For the text-containing cell, return its midpoint in [x, y] coordinate format. 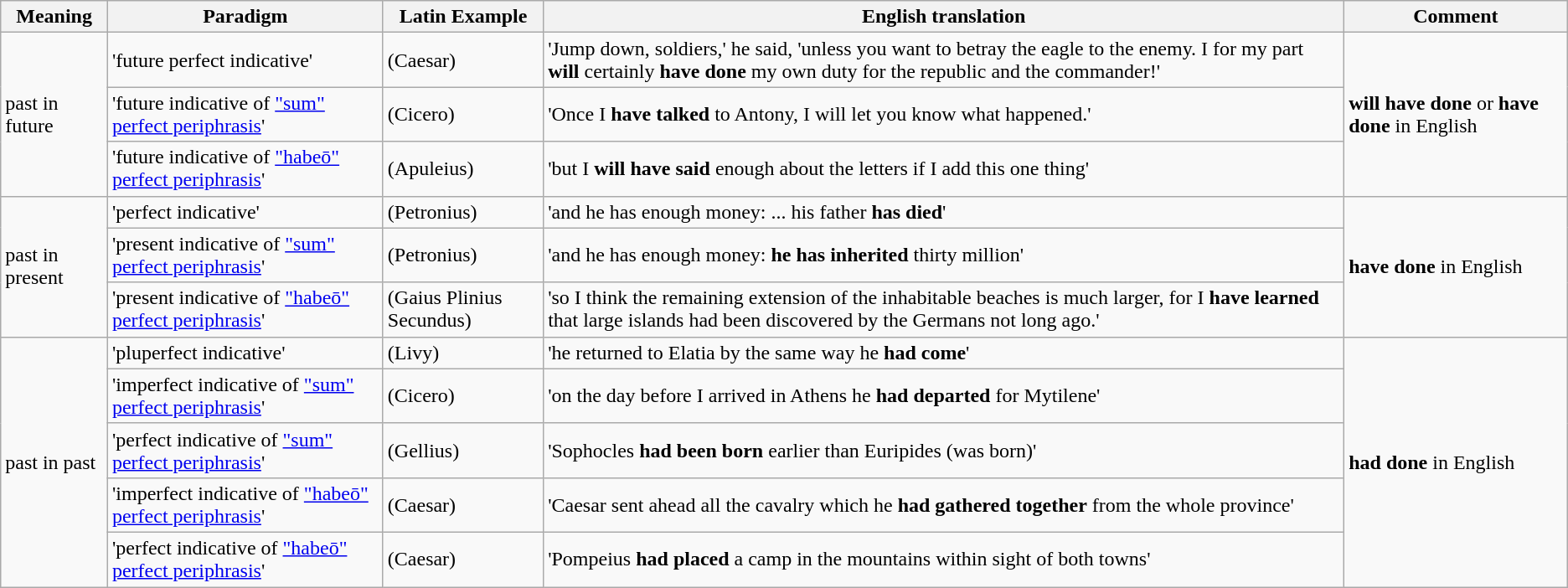
'he returned to Elatia by the same way he had come' [944, 353]
have done in English [1456, 266]
'present indicative of "sum" perfect periphrasis' [245, 255]
past in future [54, 114]
'Caesar sent ahead all the cavalry which he had gathered together from the whole province' [944, 504]
'pluperfect indicative' [245, 353]
'future indicative of "habeō" perfect periphrasis' [245, 169]
'and he has enough money: he has inherited thirty million' [944, 255]
(Apuleius) [462, 169]
'Pompeius had placed a camp in the mountains within sight of both towns' [944, 560]
'future indicative of "sum" perfect periphrasis' [245, 114]
Comment [1456, 17]
past in past [54, 462]
will have done or have done in English [1456, 114]
Meaning [54, 17]
had done in English [1456, 462]
(Gaius Plinius Secundus) [462, 310]
English translation [944, 17]
'imperfect indicative of "habeō" perfect periphrasis' [245, 504]
Paradigm [245, 17]
'perfect indicative of "sum" perfect periphrasis' [245, 451]
'Sophocles had been born earlier than Euripides (was born)' [944, 451]
past in present [54, 266]
'perfect indicative' [245, 212]
'Once I have talked to Antony, I will let you know what happened.' [944, 114]
'and he has enough money: ... his father has died' [944, 212]
Latin Example [462, 17]
'perfect indicative of "habeō" perfect periphrasis' [245, 560]
'but I will have said enough about the letters if I add this one thing' [944, 169]
(Livy) [462, 353]
'future perfect indicative' [245, 60]
'on the day before I arrived in Athens he had departed for Mytilene' [944, 395]
(Gellius) [462, 451]
'imperfect indicative of "sum" perfect periphrasis' [245, 395]
'present indicative of "habeō" perfect periphrasis' [245, 310]
